Output the [x, y] coordinate of the center of the cell containing the given text.  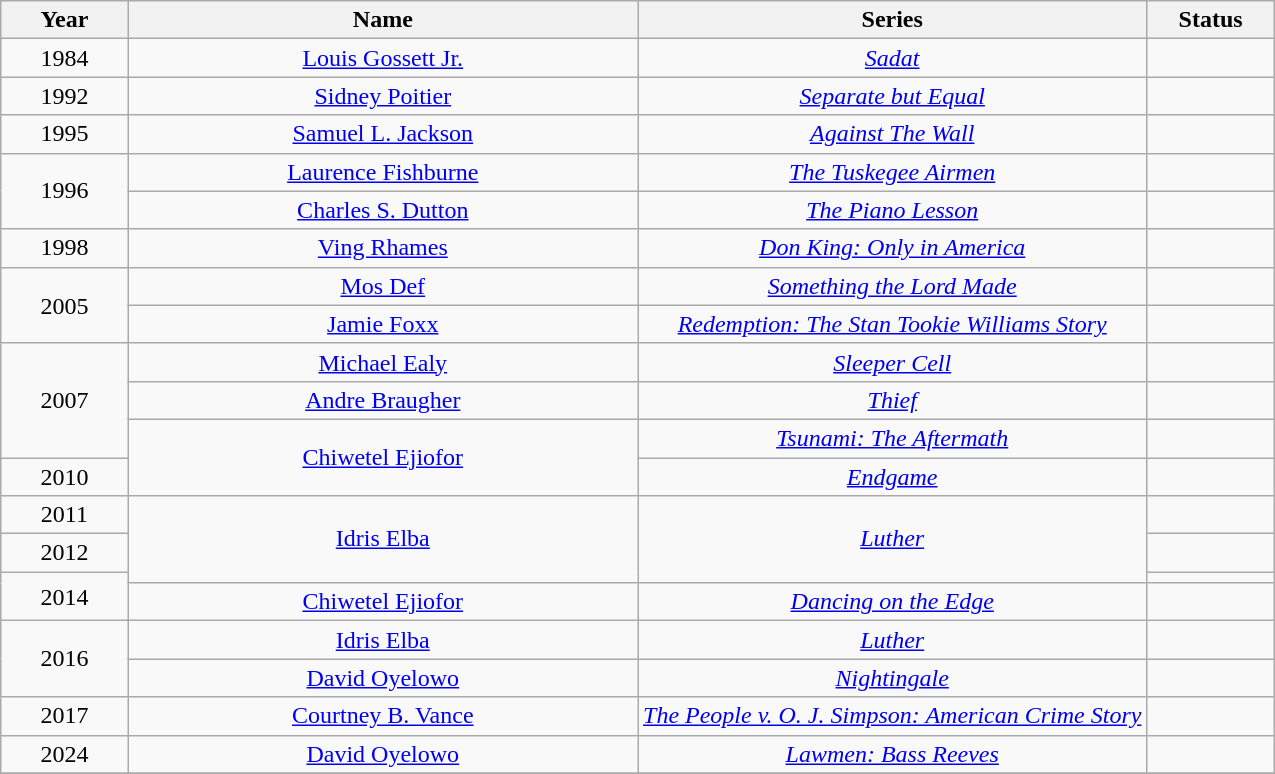
2017 [64, 716]
Name [382, 20]
Sleeper Cell [892, 362]
Courtney B. Vance [382, 716]
2014 [64, 596]
1984 [64, 58]
Endgame [892, 477]
1995 [64, 134]
Andre Braugher [382, 400]
Charles S. Dutton [382, 210]
2024 [64, 754]
2012 [64, 553]
2011 [64, 515]
Series [892, 20]
Thief [892, 400]
Ving Rhames [382, 248]
Lawmen: Bass Reeves [892, 754]
The Tuskegee Airmen [892, 172]
The Piano Lesson [892, 210]
Year [64, 20]
Laurence Fishburne [382, 172]
2010 [64, 477]
2007 [64, 400]
2016 [64, 659]
Tsunami: The Aftermath [892, 438]
Redemption: The Stan Tookie Williams Story [892, 324]
Michael Ealy [382, 362]
Sidney Poitier [382, 96]
1992 [64, 96]
Samuel L. Jackson [382, 134]
Separate but Equal [892, 96]
Something the Lord Made [892, 286]
Status [1210, 20]
1998 [64, 248]
The People v. O. J. Simpson: American Crime Story [892, 716]
Jamie Foxx [382, 324]
1996 [64, 191]
Don King: Only in America [892, 248]
Dancing on the Edge [892, 602]
Louis Gossett Jr. [382, 58]
Nightingale [892, 678]
Against The Wall [892, 134]
Sadat [892, 58]
Mos Def [382, 286]
2005 [64, 305]
